From the cell containing the given text, extract its center point as (X, Y) coordinate. 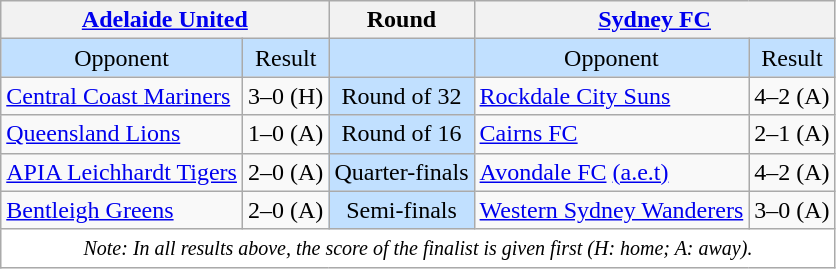
Rockdale City Suns (612, 96)
Sydney FC (654, 20)
3–0 (A) (792, 210)
Avondale FC (a.e.t) (612, 172)
Round of 32 (402, 96)
APIA Leichhardt Tigers (122, 172)
Round (402, 20)
Queensland Lions (122, 134)
Semi-finals (402, 210)
Central Coast Mariners (122, 96)
3–0 (H) (285, 96)
Quarter-finals (402, 172)
Note: In all results above, the score of the finalist is given first (H: home; A: away). (418, 248)
2–1 (A) (792, 134)
Adelaide United (165, 20)
Western Sydney Wanderers (612, 210)
1–0 (A) (285, 134)
Round of 16 (402, 134)
Bentleigh Greens (122, 210)
Cairns FC (612, 134)
